Capture the cell that displays the provided text and extract its [x, y] central coordinate. 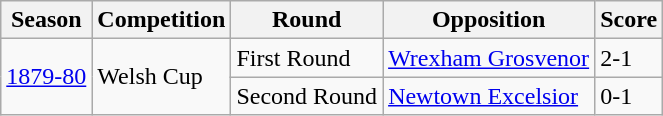
Second Round [307, 96]
First Round [307, 58]
2-1 [629, 58]
Newtown Excelsior [489, 96]
0-1 [629, 96]
1879-80 [46, 77]
Round [307, 20]
Opposition [489, 20]
Season [46, 20]
Score [629, 20]
Wrexham Grosvenor [489, 58]
Welsh Cup [162, 77]
Competition [162, 20]
